Capture the cell that displays the provided text and extract its (X, Y) central coordinate. 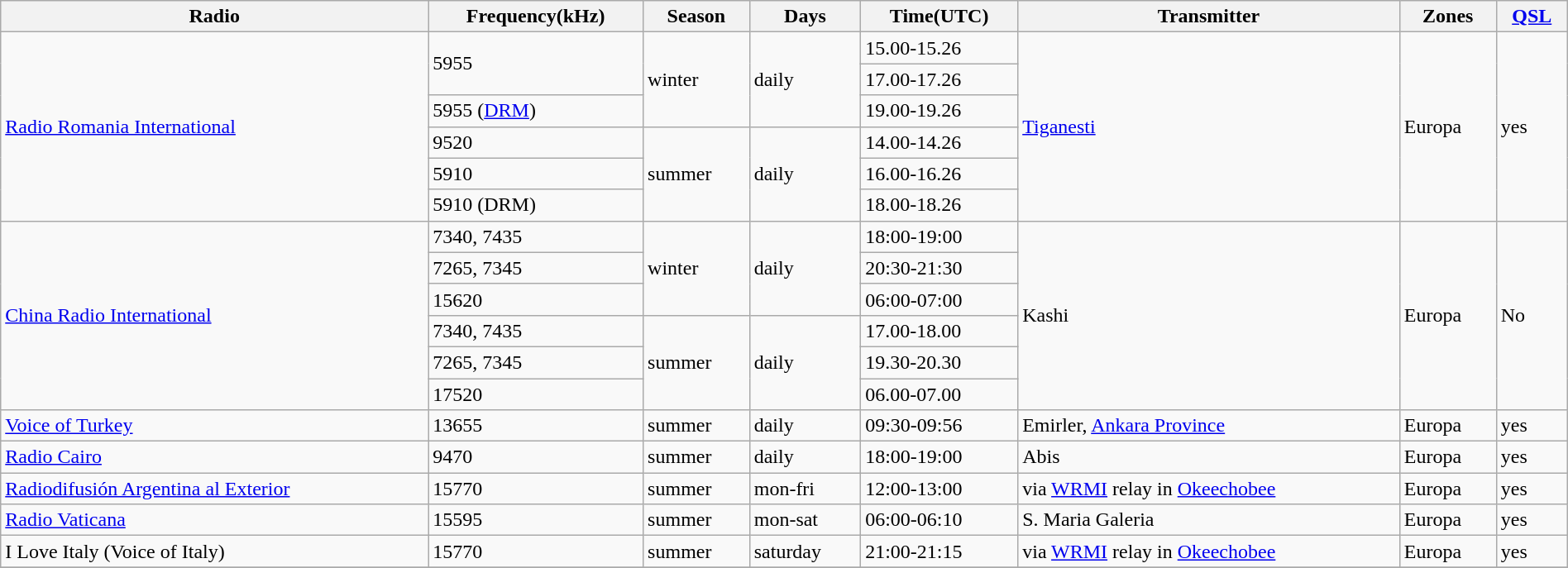
14.00-14.26 (939, 142)
Emirler, Ankara Province (1209, 426)
I Love Italy (Voice of Italy) (215, 551)
19.30-20.30 (939, 362)
20:30-21:30 (939, 268)
Voice of Turkey (215, 426)
mon-fri (805, 489)
17.00-18.00 (939, 331)
Radio Romania International (215, 126)
Radio (215, 17)
17520 (536, 394)
06:00-06:10 (939, 520)
Radio Vaticana (215, 520)
5955 (536, 64)
S. Maria Galeria (1209, 520)
9520 (536, 142)
5955 (DRM) (536, 111)
15.00-15.26 (939, 48)
Radiodifusión Argentina al Exterior (215, 489)
mon-sat (805, 520)
13655 (536, 426)
19.00-19.26 (939, 111)
5910 (DRM) (536, 205)
Time(UTC) (939, 17)
12:00-13:00 (939, 489)
16.00-16.26 (939, 174)
Season (696, 17)
09:30-09:56 (939, 426)
Frequency(kHz) (536, 17)
Zones (1447, 17)
China Radio International (215, 315)
Radio Cairo (215, 457)
15595 (536, 520)
Tiganesti (1209, 126)
Transmitter (1209, 17)
Days (805, 17)
Kashi (1209, 315)
9470 (536, 457)
5910 (536, 174)
saturday (805, 551)
Abis (1209, 457)
21:00-21:15 (939, 551)
18.00-18.26 (939, 205)
15620 (536, 299)
06.00-07.00 (939, 394)
QSL (1532, 17)
17.00-17.26 (939, 79)
06:00-07:00 (939, 299)
No (1532, 315)
